Find where the given text appears and provide that cell's center as (X, Y) coordinate. 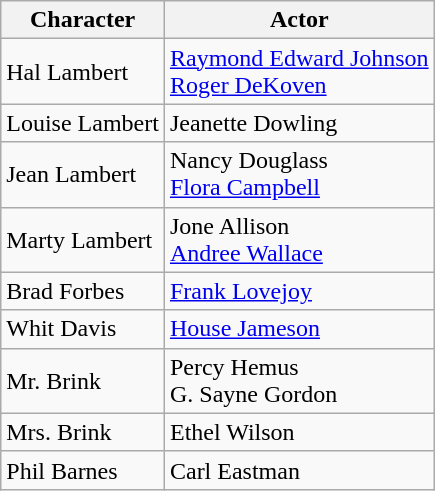
Jean Lambert (83, 174)
Whit Davis (83, 329)
Ethel Wilson (299, 432)
Mrs. Brink (83, 432)
Frank Lovejoy (299, 291)
Marty Lambert (83, 240)
Percy HemusG. Sayne Gordon (299, 380)
Phil Barnes (83, 470)
Jone AllisonAndree Wallace (299, 240)
Character (83, 20)
Hal Lambert (83, 72)
Louise Lambert (83, 123)
Brad Forbes (83, 291)
Jeanette Dowling (299, 123)
Carl Eastman (299, 470)
Mr. Brink (83, 380)
Raymond Edward JohnsonRoger DeKoven (299, 72)
House Jameson (299, 329)
Nancy DouglassFlora Campbell (299, 174)
Actor (299, 20)
